Extract the (X, Y) coordinate from the center of the cell holding the provided text.  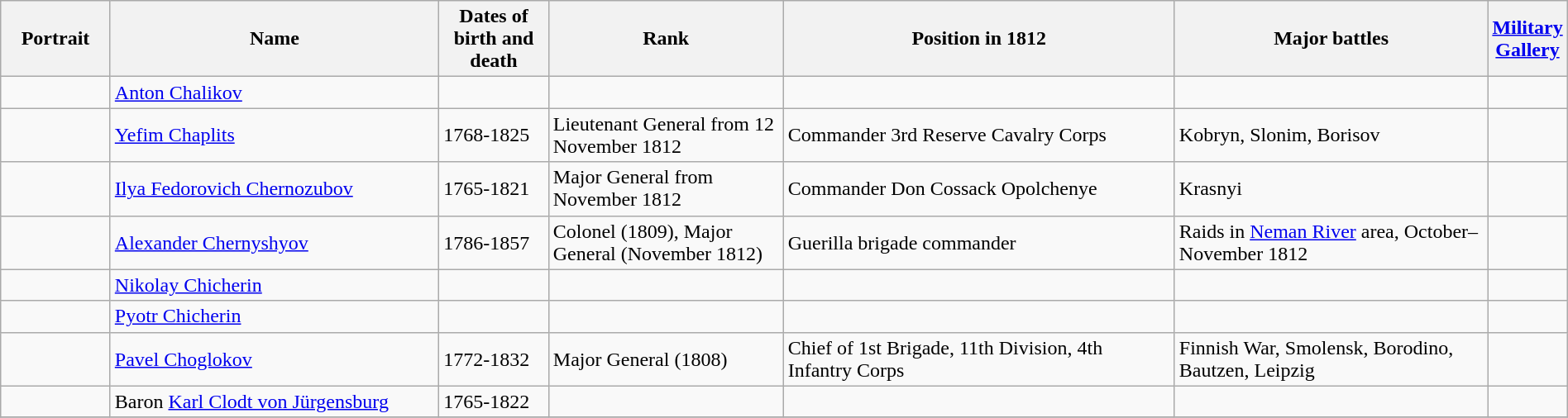
Baron Karl Clodt von Jürgensburg (275, 401)
Major General (1808) (666, 359)
1772-1832 (495, 359)
Anton Chalikov (275, 93)
Alexander Chernyshyov (275, 243)
1786-1857 (495, 243)
Name (275, 39)
Rank (666, 39)
Position in 1812 (979, 39)
Major battles (1331, 39)
1768-1825 (495, 135)
Guerilla brigade commander (979, 243)
Ilya Fedorovich Chernozubov (275, 188)
Commander 3rd Reserve Cavalry Corps (979, 135)
Chief of 1st Brigade, 11th Division, 4th Infantry Corps (979, 359)
Colonel (1809), Major General (November 1812) (666, 243)
Nikolay Chicherin (275, 285)
Krasnyi (1331, 188)
Dates of birth and death (495, 39)
Pyotr Chicherin (275, 316)
Lieutenant General from 12 November 1812 (666, 135)
Major General from November 1812 (666, 188)
1765-1822 (495, 401)
Pavel Choglokov (275, 359)
Military Gallery (1527, 39)
Yefim Chaplits (275, 135)
Portrait (56, 39)
Raids in Neman River area, October–November 1812 (1331, 243)
Kobryn, Slonim, Borisov (1331, 135)
1765-1821 (495, 188)
Commander Don Cossack Opolchenye (979, 188)
Finnish War, Smolensk, Borodino, Bautzen, Leipzig (1331, 359)
